Locate the cell with the specified text and output its [X, Y] center coordinate. 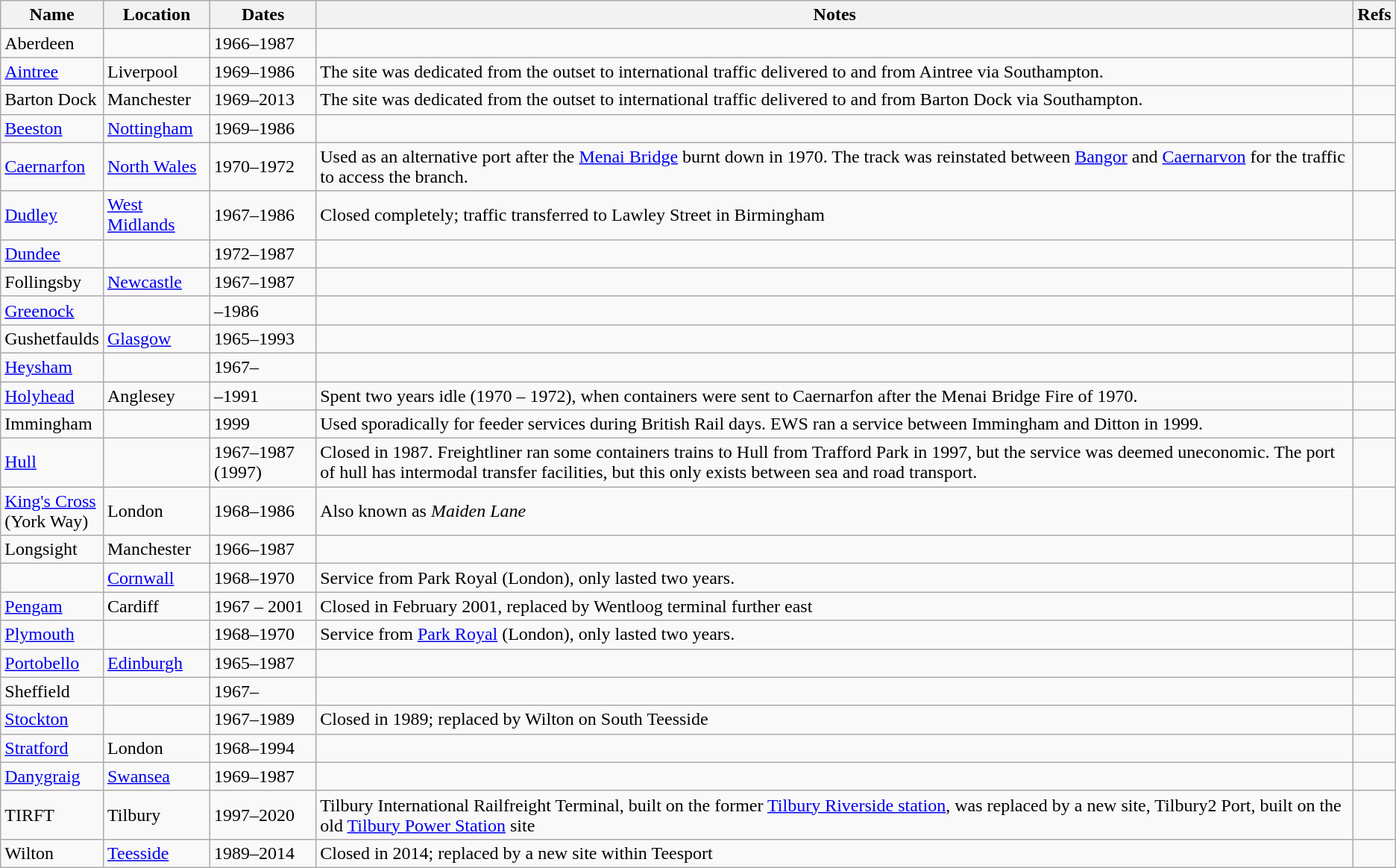
North Wales [157, 167]
1999 [263, 424]
The site was dedicated from the outset to international traffic delivered to and from Aintree via Southampton. [835, 72]
Caernarfon [52, 167]
Cornwall [157, 578]
1967–1987 [263, 282]
Teesside [157, 853]
Immingham [52, 424]
Stratford [52, 748]
Portobello [52, 663]
–1986 [263, 310]
Spent two years idle (1970 – 1972), when containers were sent to Caernarfon after the Menai Bridge Fire of 1970. [835, 396]
Follingsby [52, 282]
1967–1989 [263, 720]
Aberdeen [52, 43]
Notes [835, 15]
Swansea [157, 776]
Dudley [52, 215]
Location [157, 15]
Closed in 1989; replaced by Wilton on South Teesside [835, 720]
Nottingham [157, 128]
Closed completely; traffic transferred to Lawley Street in Birmingham [835, 215]
1997–2020 [263, 814]
1969–2013 [263, 100]
1967 – 2001 [263, 606]
Longsight [52, 550]
Refs [1374, 15]
Dates [263, 15]
TIRFT [52, 814]
Also known as Maiden Lane [835, 512]
1968–1994 [263, 748]
Aintree [52, 72]
Cardiff [157, 606]
1968–1986 [263, 512]
Wilton [52, 853]
Tilbury [157, 814]
Newcastle [157, 282]
1969–1987 [263, 776]
King's Cross(York Way) [52, 512]
Beeston [52, 128]
Edinburgh [157, 663]
Stockton [52, 720]
Barton Dock [52, 100]
Glasgow [157, 339]
Closed in 2014; replaced by a new site within Teesport [835, 853]
Anglesey [157, 396]
Used sporadically for feeder services during British Rail days. EWS ran a service between Immingham and Ditton in 1999. [835, 424]
Sheffield [52, 691]
1965–1987 [263, 663]
The site was dedicated from the outset to international traffic delivered to and from Barton Dock via Southampton. [835, 100]
1972–1987 [263, 254]
Name [52, 15]
Gushetfaulds [52, 339]
Greenock [52, 310]
Closed in February 2001, replaced by Wentloog terminal further east [835, 606]
Dundee [52, 254]
Danygraig [52, 776]
1970–1972 [263, 167]
1967–1987 (1997) [263, 462]
–1991 [263, 396]
1967–1986 [263, 215]
Pengam [52, 606]
West Midlands [157, 215]
Hull [52, 462]
Holyhead [52, 396]
Heysham [52, 367]
Liverpool [157, 72]
Plymouth [52, 635]
1965–1993 [263, 339]
1989–2014 [263, 853]
